Scan for the cell matching the given text and deliver its [X, Y] coordinate at center. 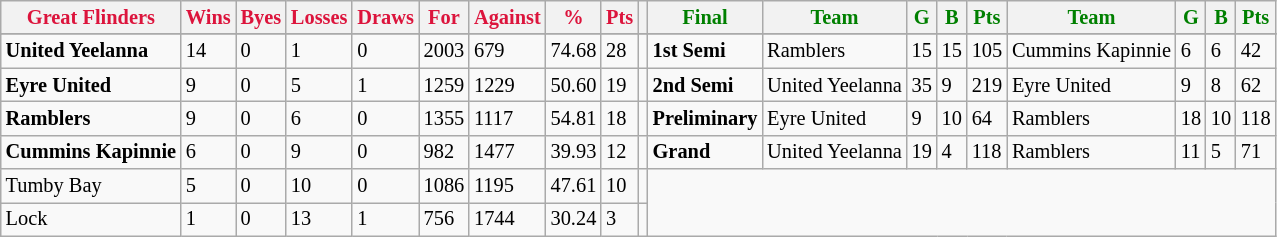
105 [987, 51]
13 [319, 219]
8 [1221, 85]
62 [1256, 85]
28 [620, 51]
1259 [444, 85]
1st Semi [706, 51]
2003 [444, 51]
Byes [261, 17]
756 [444, 219]
35 [922, 85]
For [444, 17]
Great Flinders [91, 17]
30.24 [574, 219]
64 [987, 118]
% [574, 17]
14 [208, 51]
12 [620, 152]
47.61 [574, 186]
Final [706, 17]
Preliminary [706, 118]
50.60 [574, 85]
1229 [508, 85]
Tumby Bay [91, 186]
219 [987, 85]
982 [444, 152]
1117 [508, 118]
11 [1191, 152]
4 [952, 152]
1355 [444, 118]
42 [1256, 51]
Against [508, 17]
2nd Semi [706, 85]
679 [508, 51]
Grand [706, 152]
54.81 [574, 118]
39.93 [574, 152]
1477 [508, 152]
74.68 [574, 51]
Draws [385, 17]
3 [620, 219]
1086 [444, 186]
1744 [508, 219]
71 [1256, 152]
Lock [91, 219]
1195 [508, 186]
Wins [208, 17]
Losses [319, 17]
